Search for the cell housing the specified text and yield its [x, y] center coordinate. 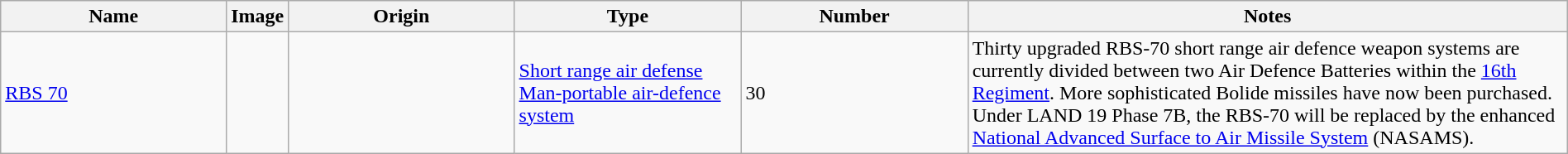
Number [854, 17]
Notes [1267, 17]
Type [628, 17]
Short range air defenseMan-portable air-defence system [628, 93]
Origin [402, 17]
Image [258, 17]
Name [114, 17]
30 [854, 93]
RBS 70 [114, 93]
